Locate the cell with the specified text and output its (X, Y) center coordinate. 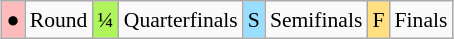
Semifinals (316, 20)
F (378, 20)
¼ (105, 20)
Finals (422, 20)
Round (59, 20)
S (254, 20)
● (14, 20)
Quarterfinals (181, 20)
